Provide the [X, Y] coordinate of the cell's center where the given text is located.  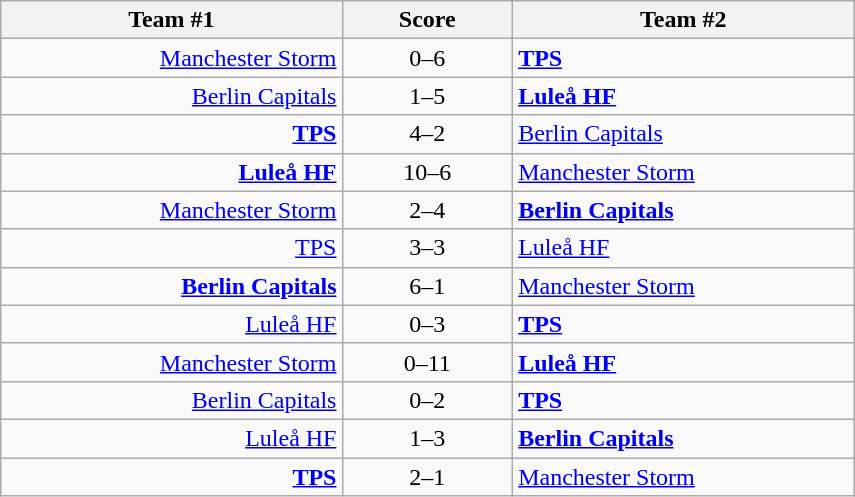
0–11 [428, 362]
1–3 [428, 438]
Team #2 [684, 20]
1–5 [428, 96]
0–2 [428, 400]
4–2 [428, 134]
0–3 [428, 324]
6–1 [428, 286]
0–6 [428, 58]
2–1 [428, 477]
3–3 [428, 248]
Team #1 [172, 20]
10–6 [428, 172]
2–4 [428, 210]
Score [428, 20]
